Find where the given text appears and provide that cell's center as [X, Y] coordinate. 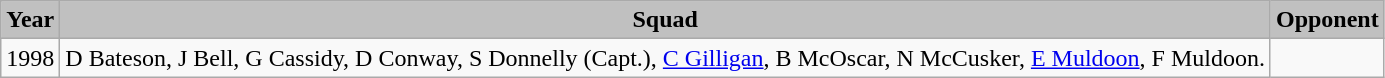
D Bateson, J Bell, G Cassidy, D Conway, S Donnelly (Capt.), C Gilligan, B McOscar, N McCusker, E Muldoon, F Muldoon. [666, 58]
Year [30, 20]
Opponent [1327, 20]
1998 [30, 58]
Squad [666, 20]
